Scan for the cell matching the given text and deliver its [x, y] coordinate at center. 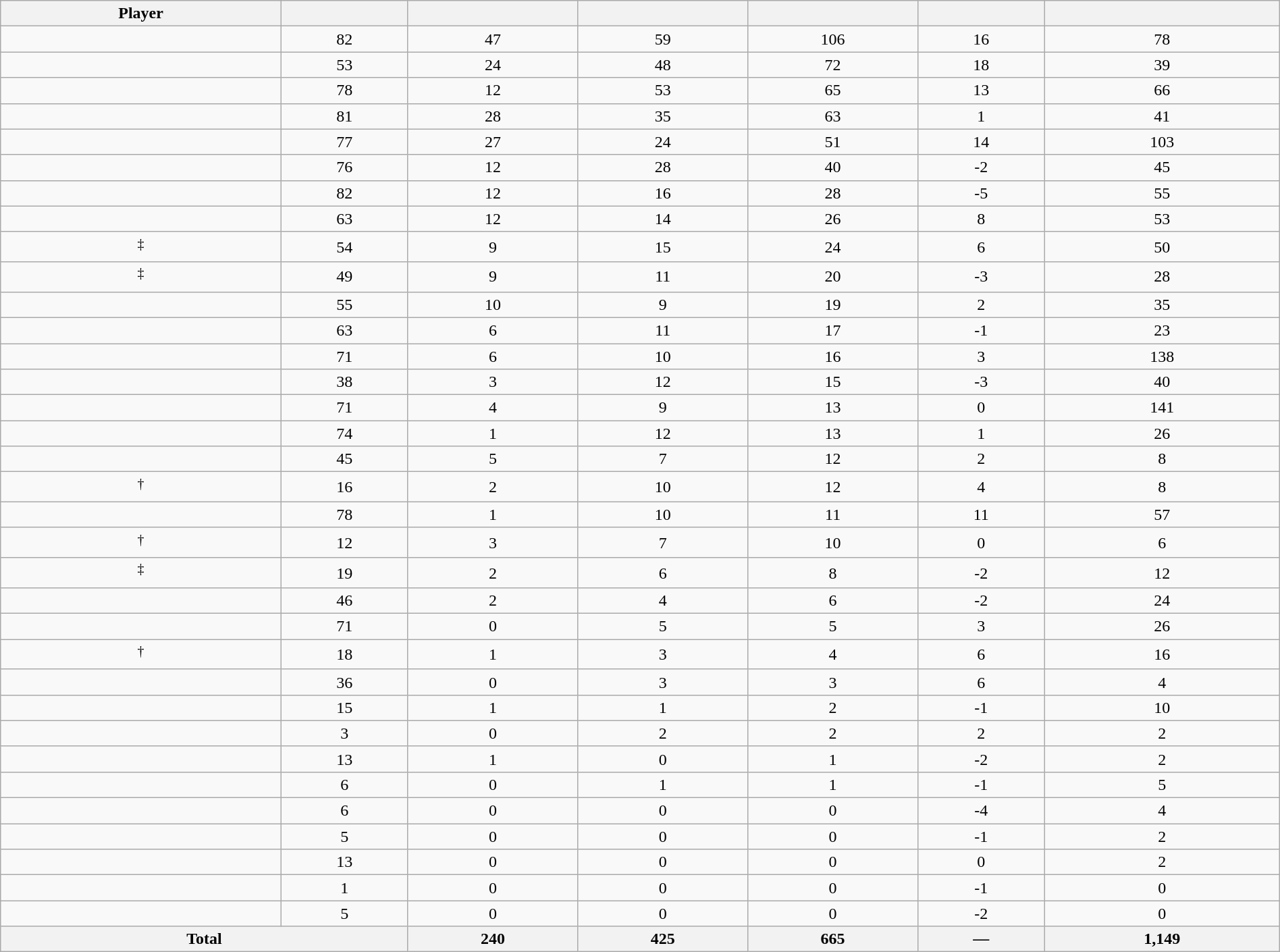
81 [344, 116]
Player [141, 14]
51 [833, 142]
57 [1162, 514]
66 [1162, 90]
-4 [981, 811]
1,149 [1162, 939]
240 [493, 939]
17 [833, 330]
665 [833, 939]
46 [344, 601]
47 [493, 39]
50 [1162, 247]
41 [1162, 116]
27 [493, 142]
20 [833, 277]
49 [344, 277]
141 [1162, 408]
59 [663, 39]
36 [344, 682]
425 [663, 939]
74 [344, 433]
39 [1162, 65]
48 [663, 65]
103 [1162, 142]
23 [1162, 330]
38 [344, 382]
76 [344, 167]
138 [1162, 356]
54 [344, 247]
Total [204, 939]
77 [344, 142]
106 [833, 39]
72 [833, 65]
65 [833, 90]
-5 [981, 193]
— [981, 939]
